Provide the [X, Y] coordinate of the cell's center where the given text is located.  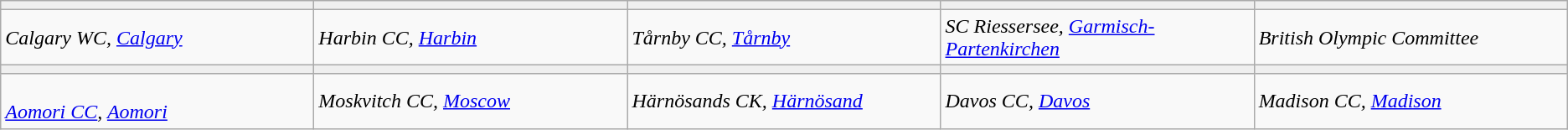
Aomori CC, Aomori [157, 101]
Tårnby CC, Tårnby [784, 37]
British Olympic Committee [1411, 37]
SC Riessersee, Garmisch-Partenkirchen [1097, 37]
Härnösands CK, Härnösand [784, 101]
Davos CC, Davos [1097, 101]
Calgary WC, Calgary [157, 37]
Harbin CC, Harbin [471, 37]
Madison CC, Madison [1411, 101]
Moskvitch CC, Moscow [471, 101]
